Capture the cell that displays the provided text and extract its (X, Y) central coordinate. 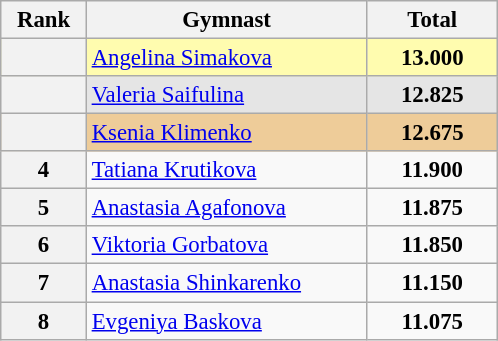
11.875 (432, 208)
Total (432, 20)
13.000 (432, 58)
Anastasia Agafonova (226, 208)
Ksenia Klimenko (226, 133)
Evgeniya Baskova (226, 321)
Valeria Saifulina (226, 95)
6 (44, 245)
Rank (44, 20)
11.150 (432, 283)
Angelina Simakova (226, 58)
12.825 (432, 95)
Anastasia Shinkarenko (226, 283)
11.075 (432, 321)
5 (44, 208)
11.850 (432, 245)
Viktoria Gorbatova (226, 245)
12.675 (432, 133)
8 (44, 321)
11.900 (432, 170)
4 (44, 170)
Tatiana Krutikova (226, 170)
Gymnast (226, 20)
7 (44, 283)
